Search for the cell housing the specified text and yield its (X, Y) center coordinate. 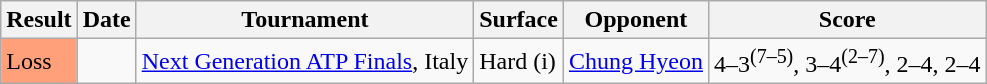
Tournament (304, 20)
Surface (519, 20)
Hard (i) (519, 62)
Date (106, 20)
Score (847, 20)
Result (39, 20)
Opponent (636, 20)
Next Generation ATP Finals, Italy (304, 62)
Loss (39, 62)
Chung Hyeon (636, 62)
4–3(7–5), 3–4(2–7), 2–4, 2–4 (847, 62)
